Return [X, Y] of the center of cell containing provided text 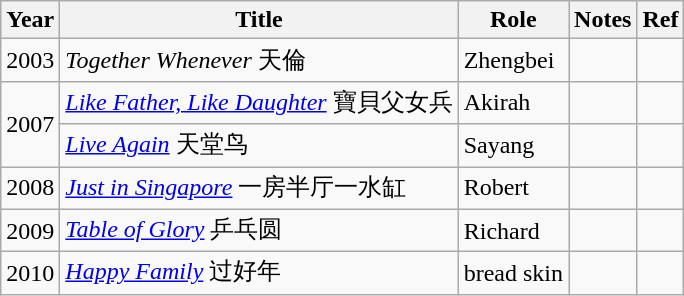
Year [30, 20]
2003 [30, 60]
bread skin [513, 274]
2009 [30, 230]
Ref [660, 20]
2007 [30, 124]
Role [513, 20]
Together Whenever 天倫 [259, 60]
Live Again 天堂鸟 [259, 146]
Sayang [513, 146]
Richard [513, 230]
Just in Singapore 一房半厅一水缸 [259, 188]
Table of Glory 乒乓圆 [259, 230]
Happy Family 过好年 [259, 274]
2010 [30, 274]
Notes [603, 20]
Akirah [513, 102]
2008 [30, 188]
Like Father, Like Daughter 寶貝父女兵 [259, 102]
Zhengbei [513, 60]
Robert [513, 188]
Title [259, 20]
